Determine the [X, Y] coordinate at the center of the cell enclosing the given text.  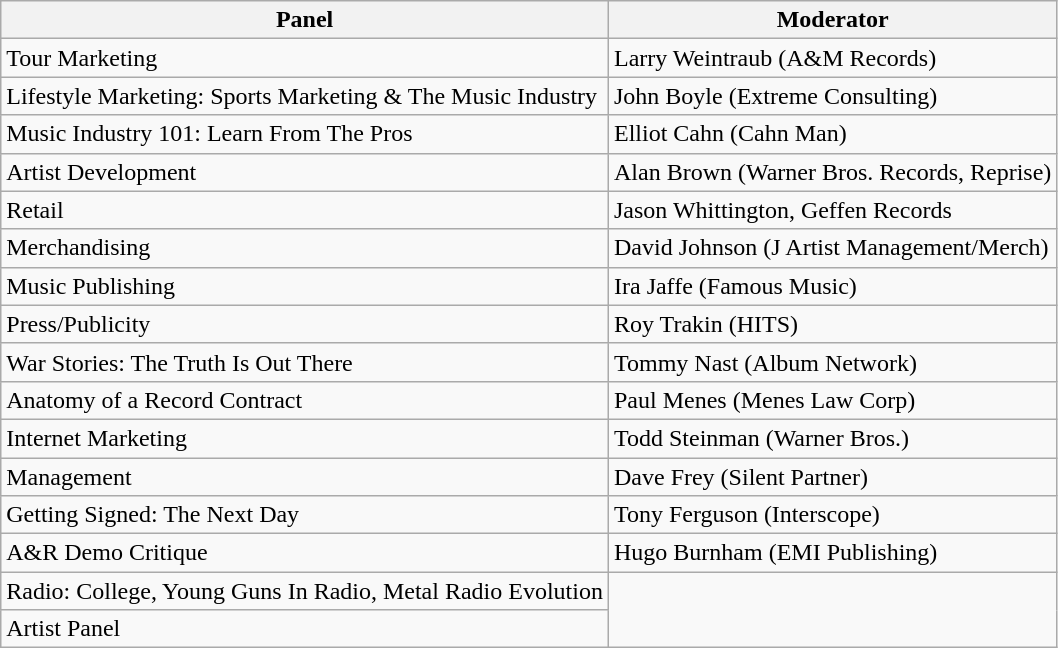
A&R Demo Critique [305, 553]
Getting Signed: The Next Day [305, 515]
Panel [305, 20]
Paul Menes (Menes Law Corp) [832, 400]
Hugo Burnham (EMI Publishing) [832, 553]
Press/Publicity [305, 324]
Music Industry 101: Learn From The Pros [305, 134]
Artist Development [305, 172]
Retail [305, 210]
Tommy Nast (Album Network) [832, 362]
Moderator [832, 20]
Tour Marketing [305, 58]
Management [305, 477]
Lifestyle Marketing: Sports Marketing & The Music Industry [305, 96]
Tony Ferguson (Interscope) [832, 515]
Roy Trakin (HITS) [832, 324]
Artist Panel [305, 629]
Larry Weintraub (A&M Records) [832, 58]
John Boyle (Extreme Consulting) [832, 96]
Todd Steinman (Warner Bros.) [832, 438]
Music Publishing [305, 286]
David Johnson (J Artist Management/Merch) [832, 248]
Alan Brown (Warner Bros. Records, Reprise) [832, 172]
Internet Marketing [305, 438]
Radio: College, Young Guns In Radio, Metal Radio Evolution [305, 591]
Jason Whittington, Geffen Records [832, 210]
War Stories: The Truth Is Out There [305, 362]
Merchandising [305, 248]
Elliot Cahn (Cahn Man) [832, 134]
Dave Frey (Silent Partner) [832, 477]
Ira Jaffe (Famous Music) [832, 286]
Anatomy of a Record Contract [305, 400]
